Provide the [x, y] coordinate of the cell's center where the given text is located.  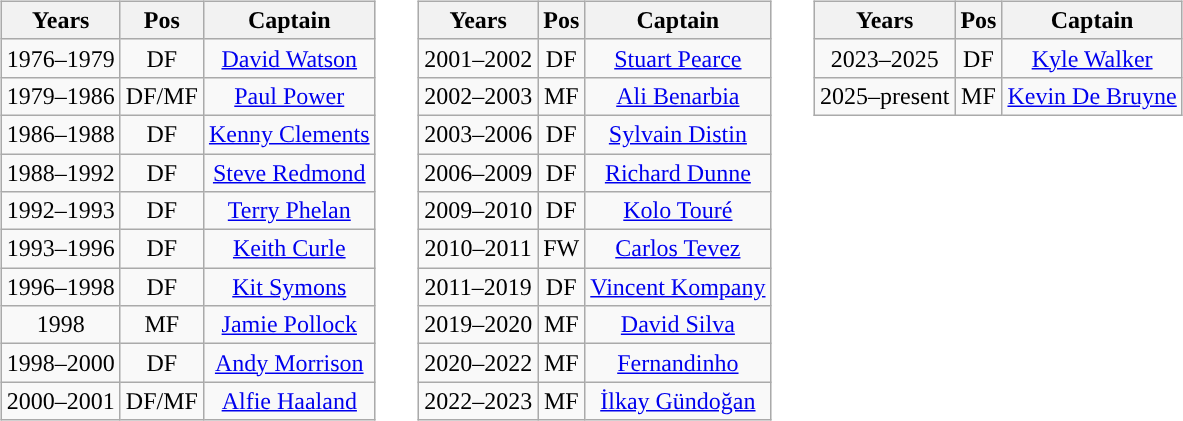
Vincent Kompany [678, 287]
2000–2001 [60, 401]
Terry Phelan [289, 211]
Andy Morrison [289, 363]
Kyle Walker [1092, 58]
David Watson [289, 58]
1988–1992 [60, 173]
Kevin De Bruyne [1092, 96]
2010–2011 [478, 249]
Ali Benarbia [678, 96]
Carlos Tevez [678, 249]
Paul Power [289, 96]
1998 [60, 325]
1979–1986 [60, 96]
Kenny Clements [289, 134]
2001–2002 [478, 58]
2020–2022 [478, 363]
Richard Dunne [678, 173]
2011–2019 [478, 287]
1996–1998 [60, 287]
Kit Symons [289, 287]
2002–2003 [478, 96]
1998–2000 [60, 363]
FW [562, 249]
2009–2010 [478, 211]
2025–present [885, 96]
Stuart Pearce [678, 58]
2003–2006 [478, 134]
1976–1979 [60, 58]
2019–2020 [478, 325]
2006–2009 [478, 173]
2023–2025 [885, 58]
David Silva [678, 325]
1986–1988 [60, 134]
1993–1996 [60, 249]
Keith Curle [289, 249]
1992–1993 [60, 211]
Fernandinho [678, 363]
Sylvain Distin [678, 134]
İlkay Gündoğan [678, 401]
Steve Redmond [289, 173]
Jamie Pollock [289, 325]
Kolo Touré [678, 211]
Alfie Haaland [289, 401]
2022–2023 [478, 401]
